Extract the [x, y] coordinate from the center of the cell holding the provided text.  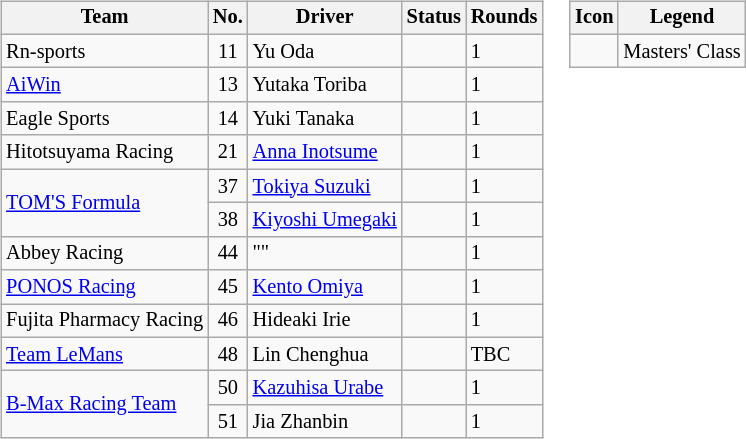
45 [228, 287]
Hideaki Irie [325, 321]
Status [434, 18]
51 [228, 422]
Kento Omiya [325, 287]
Masters' Class [682, 51]
13 [228, 85]
Kazuhisa Urabe [325, 388]
Driver [325, 18]
Lin Chenghua [325, 354]
46 [228, 321]
Tokiya Suzuki [325, 186]
"" [325, 253]
Yu Oda [325, 51]
50 [228, 388]
21 [228, 152]
37 [228, 186]
Kiyoshi Umegaki [325, 220]
Rounds [504, 18]
TOM'S Formula [104, 202]
11 [228, 51]
PONOS Racing [104, 287]
48 [228, 354]
Hitotsuyama Racing [104, 152]
Team [104, 18]
TBC [504, 354]
38 [228, 220]
No. [228, 18]
Fujita Pharmacy Racing [104, 321]
Legend [682, 18]
Jia Zhanbin [325, 422]
14 [228, 119]
Yutaka Toriba [325, 85]
Abbey Racing [104, 253]
Eagle Sports [104, 119]
44 [228, 253]
Rn-sports [104, 51]
Team LeMans [104, 354]
B-Max Racing Team [104, 404]
Icon [594, 18]
AiWin [104, 85]
Yuki Tanaka [325, 119]
Anna Inotsume [325, 152]
